Return [X, Y] of the center of cell containing provided text 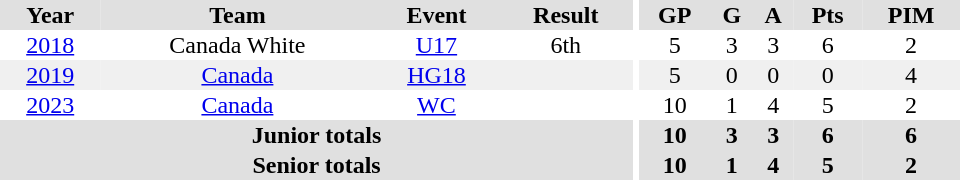
PIM [911, 15]
Event [436, 15]
Junior totals [316, 135]
A [773, 15]
Senior totals [316, 165]
Pts [828, 15]
Team [237, 15]
WC [436, 105]
GP [675, 15]
G [732, 15]
Year [50, 15]
HG18 [436, 75]
Result [566, 15]
2019 [50, 75]
6th [566, 45]
2018 [50, 45]
Canada White [237, 45]
U17 [436, 45]
2023 [50, 105]
